From the cell containing the given text, extract its center point as (x, y) coordinate. 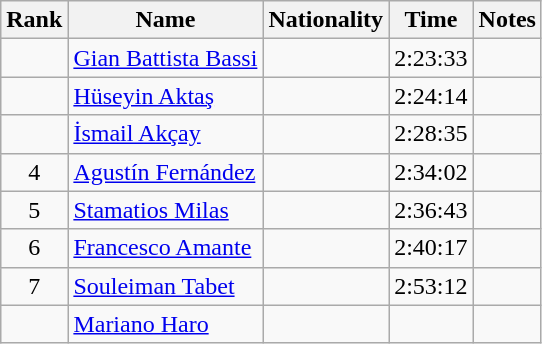
2:23:33 (431, 58)
Name (166, 20)
Stamatios Milas (166, 210)
Gian Battista Bassi (166, 58)
Francesco Amante (166, 248)
Souleiman Tabet (166, 286)
2:40:17 (431, 248)
7 (34, 286)
Mariano Haro (166, 324)
Time (431, 20)
2:36:43 (431, 210)
2:34:02 (431, 172)
Rank (34, 20)
Notes (507, 20)
4 (34, 172)
2:24:14 (431, 96)
Hüseyin Aktaş (166, 96)
5 (34, 210)
6 (34, 248)
Agustín Fernández (166, 172)
İsmail Akçay (166, 134)
2:28:35 (431, 134)
2:53:12 (431, 286)
Nationality (326, 20)
